Identify which cell holds the provided text, then report its (x, y) central coordinate. 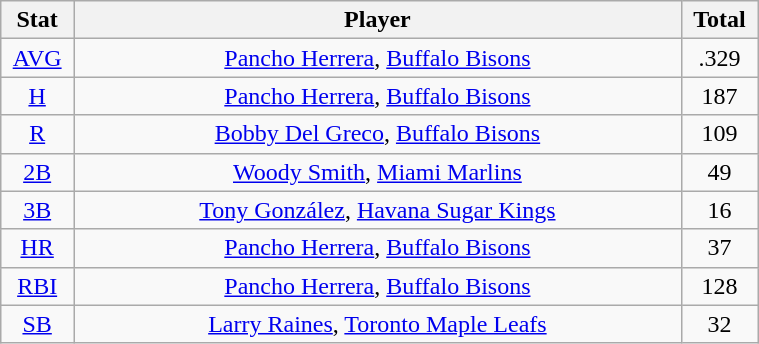
Stat (38, 20)
Woody Smith, Miami Marlins (378, 172)
Larry Raines, Toronto Maple Leafs (378, 324)
.329 (719, 58)
16 (719, 210)
37 (719, 248)
187 (719, 96)
Tony González, Havana Sugar Kings (378, 210)
Player (378, 20)
AVG (38, 58)
H (38, 96)
128 (719, 286)
3B (38, 210)
HR (38, 248)
Bobby Del Greco, Buffalo Bisons (378, 134)
32 (719, 324)
49 (719, 172)
SB (38, 324)
2B (38, 172)
109 (719, 134)
Total (719, 20)
R (38, 134)
RBI (38, 286)
